Return [x, y] of the center of cell containing provided text 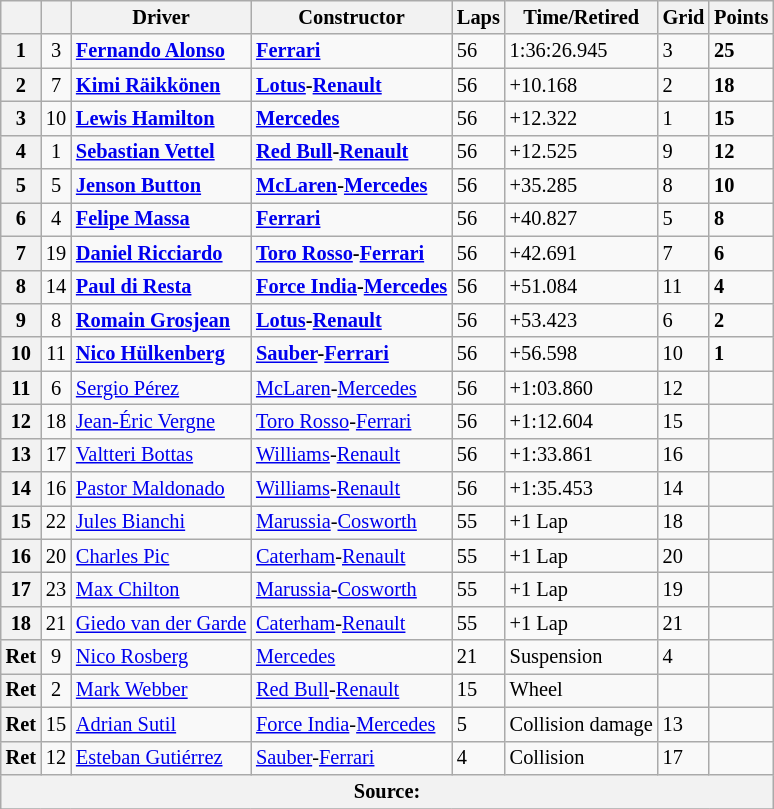
+53.423 [582, 320]
Source: [388, 791]
+56.598 [582, 354]
Valtteri Bottas [161, 455]
Nico Hülkenberg [161, 354]
Mark Webber [161, 690]
+1:12.604 [582, 421]
+12.525 [582, 152]
+12.322 [582, 118]
Jean-Éric Vergne [161, 421]
Adrian Sutil [161, 724]
Time/Retired [582, 17]
+1:33.861 [582, 455]
Grid [684, 17]
Fernando Alonso [161, 51]
Constructor [352, 17]
Laps [478, 17]
Sebastian Vettel [161, 152]
Kimi Räikkönen [161, 85]
Romain Grosjean [161, 320]
1:36:26.945 [582, 51]
Giedo van der Garde [161, 623]
Paul di Resta [161, 287]
+51.084 [582, 287]
+10.168 [582, 85]
Charles Pic [161, 556]
Esteban Gutiérrez [161, 758]
Driver [161, 17]
Collision damage [582, 724]
Wheel [582, 690]
Collision [582, 758]
Sergio Pérez [161, 388]
Jenson Button [161, 186]
Lewis Hamilton [161, 118]
+35.285 [582, 186]
Max Chilton [161, 589]
22 [56, 522]
Jules Bianchi [161, 522]
Points [741, 17]
+1:03.860 [582, 388]
+1:35.453 [582, 489]
23 [56, 589]
+40.827 [582, 219]
Nico Rosberg [161, 657]
Suspension [582, 657]
25 [741, 51]
+42.691 [582, 253]
Daniel Ricciardo [161, 253]
Felipe Massa [161, 219]
Pastor Maldonado [161, 489]
